Return the [X, Y] coordinate for the center point of the cell that contains the specified text.  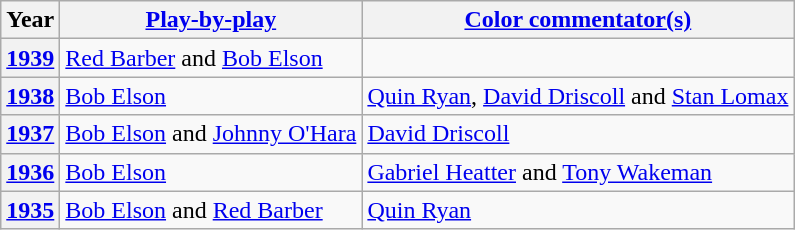
Gabriel Heatter and Tony Wakeman [578, 172]
Quin Ryan [578, 210]
1939 [30, 58]
Red Barber and Bob Elson [211, 58]
1937 [30, 134]
1935 [30, 210]
Play-by-play [211, 20]
Bob Elson and Johnny O'Hara [211, 134]
Year [30, 20]
David Driscoll [578, 134]
Color commentator(s) [578, 20]
Quin Ryan, David Driscoll and Stan Lomax [578, 96]
Bob Elson and Red Barber [211, 210]
1936 [30, 172]
1938 [30, 96]
